Detect which cell encompasses the target text, then output its (x, y) center coordinate. 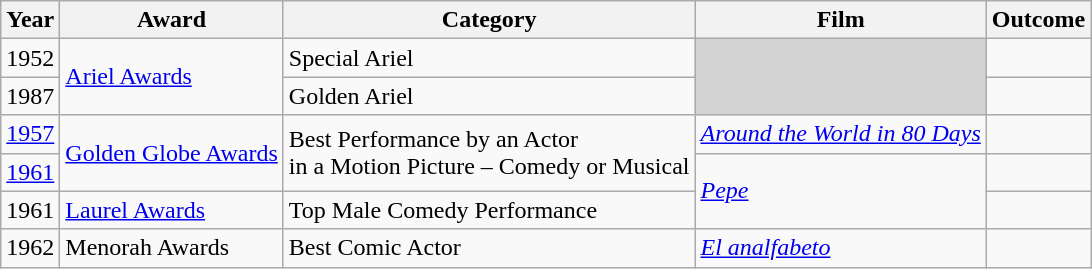
Award (172, 20)
Menorah Awards (172, 248)
Best Comic Actor (489, 248)
Golden Ariel (489, 96)
Year (30, 20)
El analfabeto (840, 248)
Film (840, 20)
Around the World in 80 Days (840, 134)
1957 (30, 134)
Pepe (840, 191)
1962 (30, 248)
Ariel Awards (172, 77)
Special Ariel (489, 58)
Best Performance by an Actorin a Motion Picture – Comedy or Musical (489, 153)
1952 (30, 58)
Top Male Comedy Performance (489, 210)
Outcome (1038, 20)
Category (489, 20)
Golden Globe Awards (172, 153)
1987 (30, 96)
Laurel Awards (172, 210)
